Extract the [x, y] coordinate from the center of the cell holding the provided text.  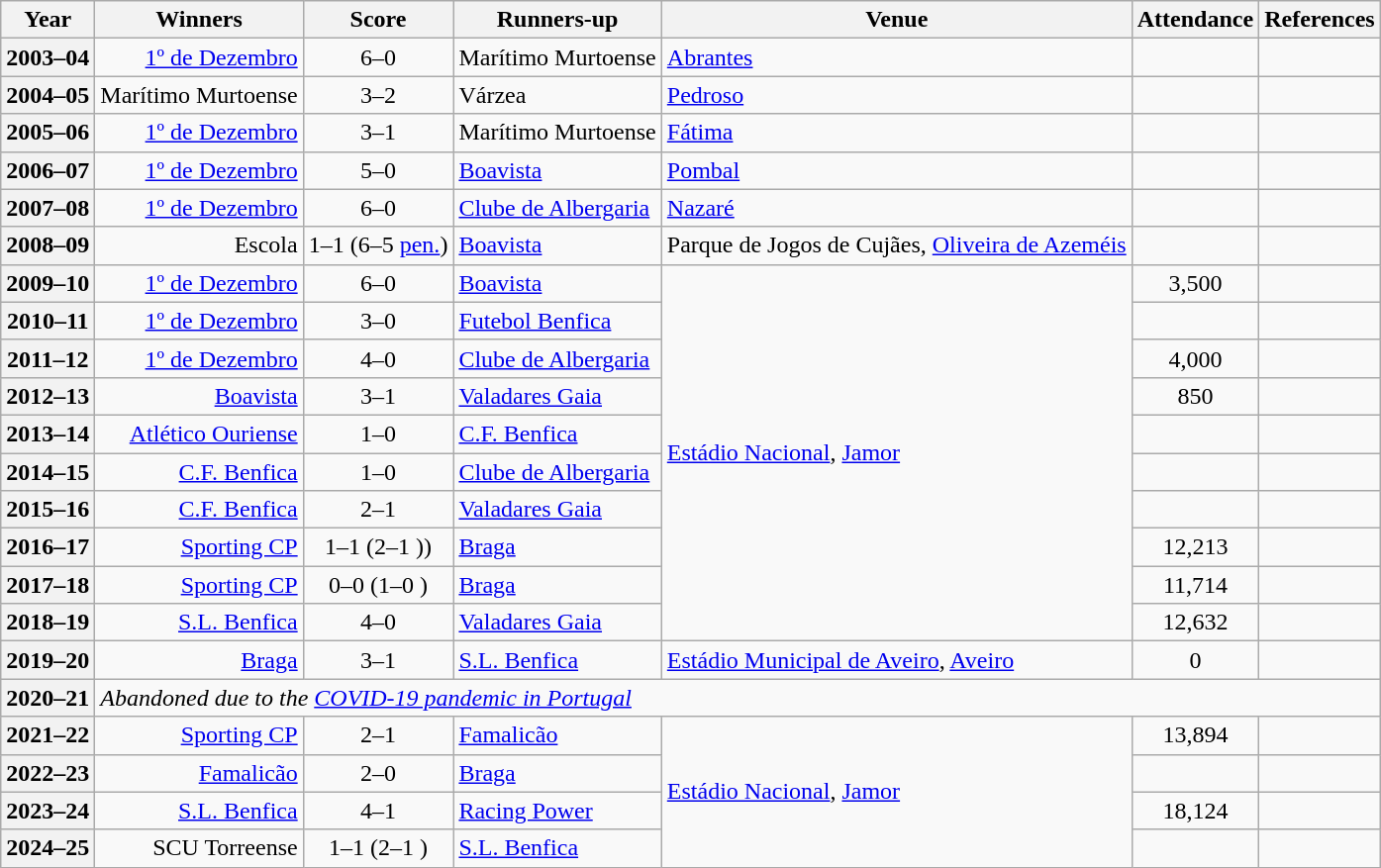
2009–10 [48, 283]
2023–24 [48, 811]
3–0 [378, 321]
0 [1195, 660]
2015–16 [48, 510]
2016–17 [48, 547]
1–1 (6–5 pen.) [378, 245]
2004–05 [48, 95]
4,000 [1195, 358]
Fátima [897, 133]
2019–20 [48, 660]
Parque de Jogos de Cujães, Oliveira de Azeméis [897, 245]
2020–21 [48, 698]
0–0 (1–0 ) [378, 585]
Winners [199, 20]
2017–18 [48, 585]
2022–23 [48, 773]
5–0 [378, 170]
2013–14 [48, 434]
2021–22 [48, 735]
12,632 [1195, 623]
4–1 [378, 811]
Venue [897, 20]
3,500 [1195, 283]
Escola [199, 245]
2007–08 [48, 208]
18,124 [1195, 811]
2003–04 [48, 57]
11,714 [1195, 585]
SCU Torreense [199, 848]
1–1 (2–1 ) [378, 848]
12,213 [1195, 547]
Várzea [557, 95]
Attendance [1195, 20]
1–1 (2–1 )) [378, 547]
2011–12 [48, 358]
2018–19 [48, 623]
3–2 [378, 95]
Racing Power [557, 811]
Runners-up [557, 20]
2005–06 [48, 133]
2014–15 [48, 472]
2012–13 [48, 396]
Futebol Benfica [557, 321]
Abrantes [897, 57]
Pombal [897, 170]
Abandoned due to the COVID-19 pandemic in Portugal [738, 698]
2010–11 [48, 321]
2008–09 [48, 245]
Nazaré [897, 208]
13,894 [1195, 735]
Pedroso [897, 95]
Estádio Municipal de Aveiro, Aveiro [897, 660]
Score [378, 20]
2–0 [378, 773]
Year [48, 20]
2006–07 [48, 170]
850 [1195, 396]
Atlético Ouriense [199, 434]
2024–25 [48, 848]
References [1321, 20]
